For the text-containing cell, return its midpoint in [x, y] coordinate format. 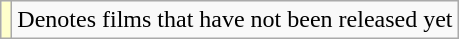
Denotes films that have not been released yet [235, 20]
